Find where the given text appears and provide that cell's center as [X, Y] coordinate. 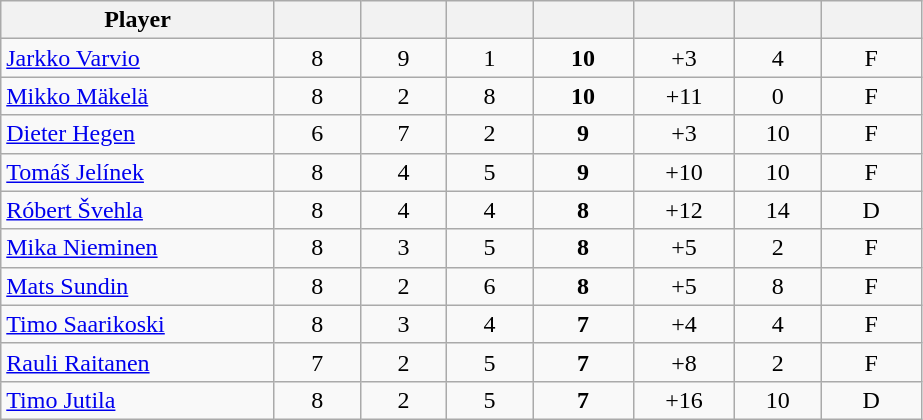
Timo Jutila [138, 400]
Mika Nieminen [138, 248]
+4 [684, 324]
Róbert Švehla [138, 210]
Player [138, 20]
+8 [684, 362]
Rauli Raitanen [138, 362]
1 [489, 58]
+11 [684, 96]
Mikko Mäkelä [138, 96]
+12 [684, 210]
0 [778, 96]
Mats Sundin [138, 286]
+10 [684, 172]
+16 [684, 400]
Dieter Hegen [138, 134]
14 [778, 210]
Jarkko Varvio [138, 58]
Tomáš Jelínek [138, 172]
Timo Saarikoski [138, 324]
